Search for the cell housing the specified text and yield its (X, Y) center coordinate. 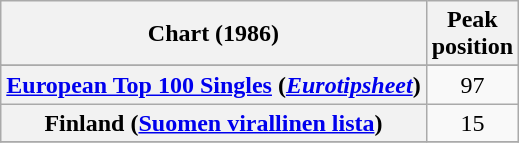
European Top 100 Singles (Eurotipsheet) (214, 85)
Chart (1986) (214, 34)
97 (472, 85)
Peakposition (472, 34)
Finland (Suomen virallinen lista) (214, 123)
15 (472, 123)
